Detect which cell encompasses the target text, then output its (X, Y) center coordinate. 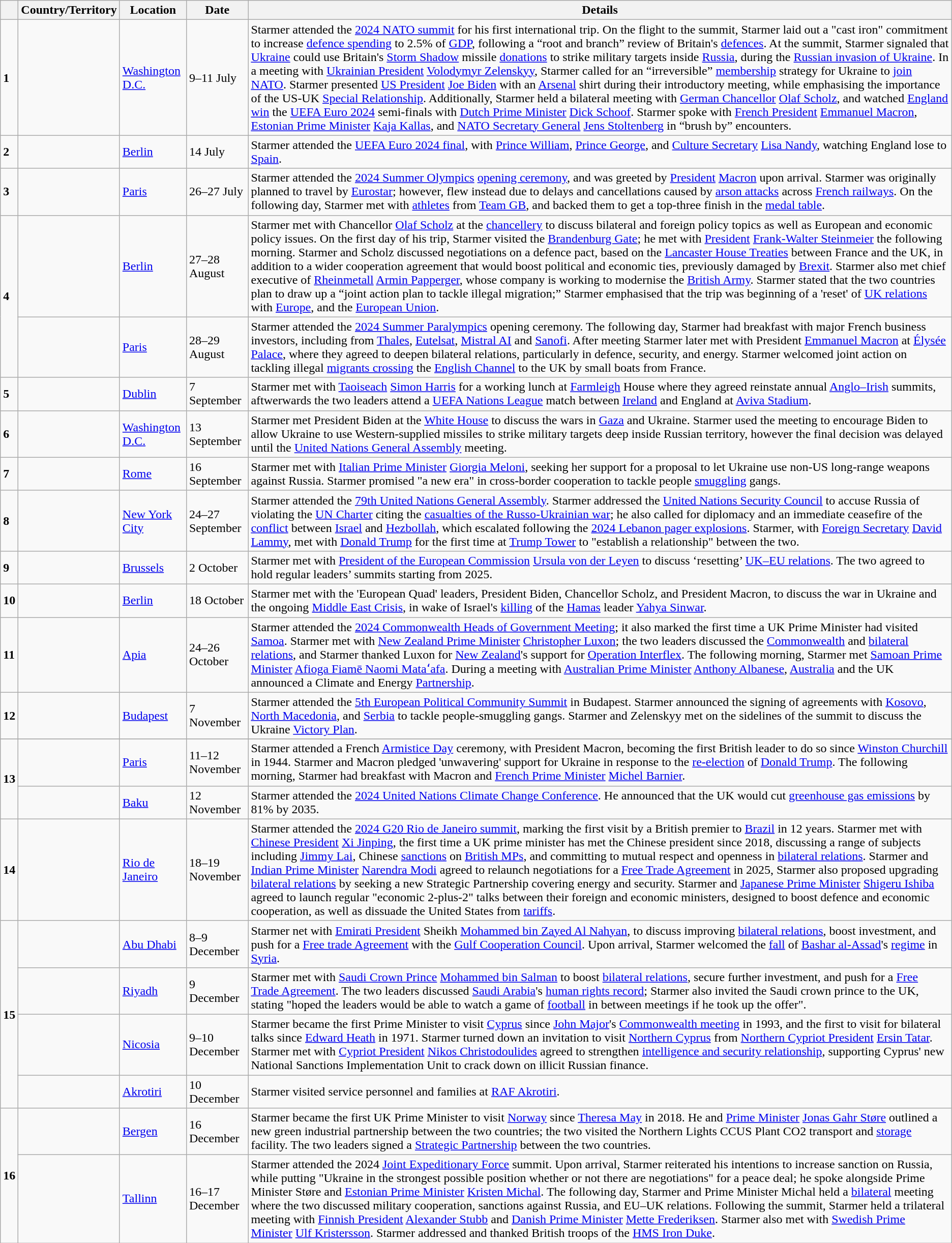
24–27 September (217, 521)
Apia (153, 655)
Starmer attended the 2024 United Nations Climate Change Conference. He announced that the UK would cut greenhouse gas emissions by 81% by 2035. (600, 803)
16 September (217, 474)
9 December (217, 991)
18–19 November (217, 870)
6 (9, 434)
2 October (217, 568)
5 (9, 394)
Starmer attended the UEFA Euro 2024 final, with Prince William, Prince George, and Culture Secretary Lisa Nandy, watching England lose to Spain. (600, 152)
4 (9, 296)
Starmer visited service personnel and families at RAF Akrotiri. (600, 1091)
Budapest (153, 716)
7 September (217, 394)
Country/Territory (69, 10)
18 October (217, 600)
10 December (217, 1091)
24–26 October (217, 655)
Abu Dhabi (153, 944)
1 (9, 77)
7 November (217, 716)
9–11 July (217, 77)
Baku (153, 803)
Rio de Janeiro (153, 870)
11 (9, 655)
Dublin (153, 394)
14 (9, 870)
13 (9, 779)
Nicosia (153, 1045)
16 (9, 1176)
New York City (153, 521)
8–9 December (217, 944)
15 (9, 1014)
16 December (217, 1132)
Date (217, 10)
Brussels (153, 568)
14 July (217, 152)
9–10 December (217, 1045)
Location (153, 10)
16–17 December (217, 1199)
Akrotiri (153, 1091)
3 (9, 192)
Tallinn (153, 1199)
Bergen (153, 1132)
9 (9, 568)
28–29 August (217, 347)
7 (9, 474)
Riyadh (153, 991)
12 (9, 716)
Rome (153, 474)
12 November (217, 803)
8 (9, 521)
Details (600, 10)
13 September (217, 434)
26–27 July (217, 192)
27–28 August (217, 266)
11–12 November (217, 762)
2 (9, 152)
10 (9, 600)
